Capture the cell that displays the provided text and extract its (X, Y) central coordinate. 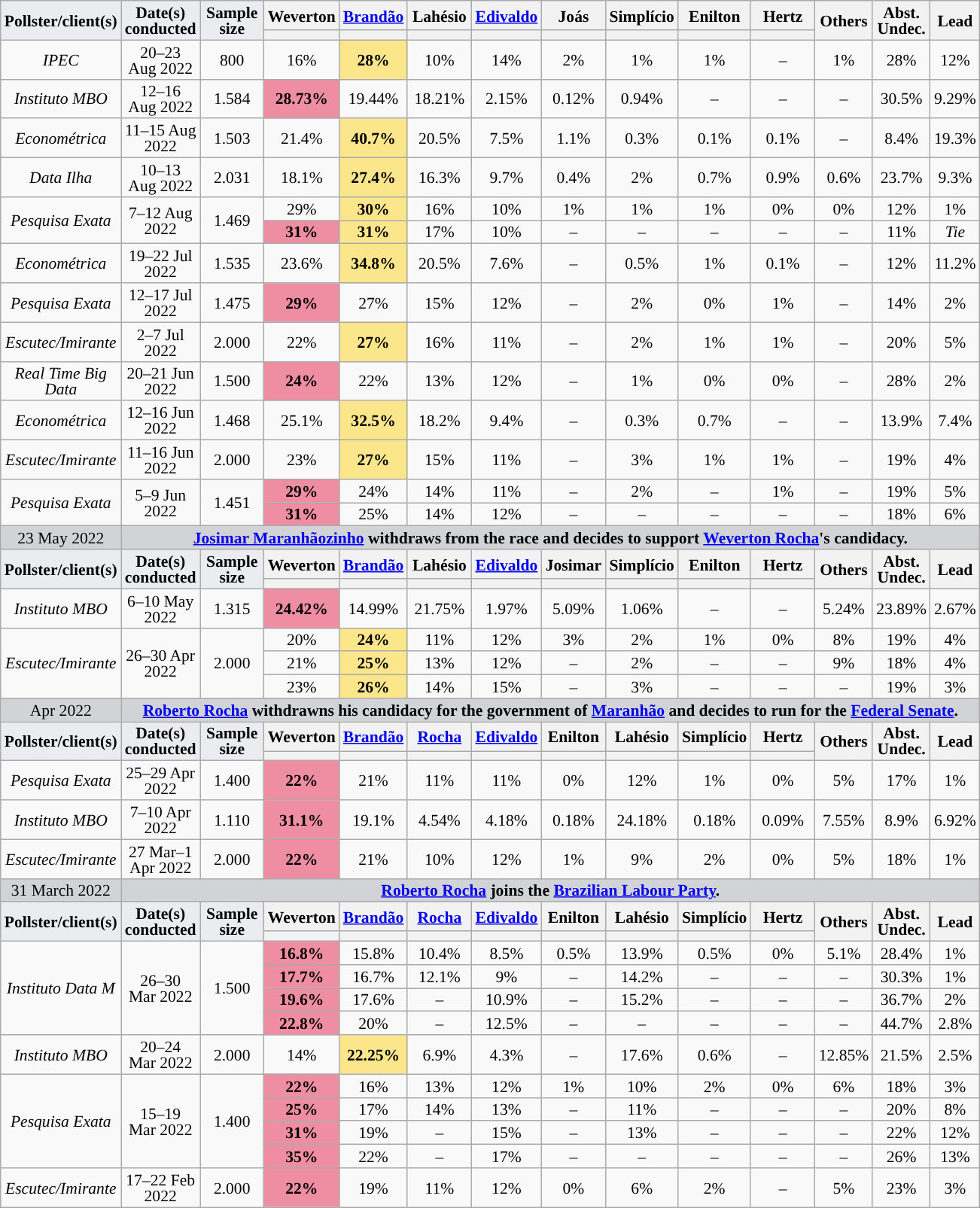
0.9% (783, 178)
Roberto Rocha withdrawns his candidacy for the government of Maranhão and decides to run for the Federal Senate. (551, 710)
35% (302, 1156)
14.99% (373, 608)
17–22 Feb 2022 (161, 1188)
15.2% (641, 1000)
9.7% (506, 178)
12–16 Aug 2022 (161, 99)
20–21 Jun 2022 (161, 381)
24.18% (641, 820)
26–30 Mar 2022 (161, 988)
11–16 Jun 2022 (161, 460)
1.475 (232, 303)
11–15 Aug 2022 (161, 138)
31.1% (302, 820)
1.468 (232, 421)
1.535 (232, 263)
7.4% (955, 421)
4.18% (506, 820)
8.5% (506, 953)
7.5% (506, 138)
28.73% (302, 99)
19.3% (955, 138)
0.09% (783, 820)
1.451 (232, 503)
Roberto Rocha joins the Brazilian Labour Party. (551, 890)
7–10 Apr 2022 (161, 820)
Real Time Big Data (61, 381)
4.54% (440, 820)
2.031 (232, 178)
2.5% (955, 1054)
1.584 (232, 99)
19.1% (373, 820)
25.1% (302, 421)
22.25% (373, 1054)
20–23 Aug 2022 (161, 59)
15.8% (373, 953)
32.5% (373, 421)
Instituto Data M (61, 988)
0.12% (574, 99)
2.67% (955, 608)
23 May 2022 (61, 537)
17.7% (302, 977)
Josimar (574, 564)
20–24 Mar 2022 (161, 1054)
28.4% (902, 953)
23.6% (302, 263)
1.97% (506, 608)
12.5% (506, 1024)
4.3% (506, 1054)
IPEC (61, 59)
18.2% (440, 421)
6.92% (955, 820)
14.2% (641, 977)
8.4% (902, 138)
1.110 (232, 820)
Tie (955, 232)
18.21% (440, 99)
27 Mar–1 Apr 2022 (161, 859)
30.5% (902, 99)
2–7 Jul 2022 (161, 342)
10.4% (440, 953)
2.8% (955, 1024)
0.4% (574, 178)
25–29 Apr 2022 (161, 780)
1.06% (641, 608)
11.2% (955, 263)
30% (373, 209)
21.5% (902, 1054)
6.9% (440, 1054)
12.1% (440, 977)
30.3% (902, 977)
7.6% (506, 263)
18.1% (302, 178)
6–10 May 2022 (161, 608)
Josimar Maranhãozinho withdraws from the race and decides to support Weverton Rocha's candidacy. (551, 537)
1.315 (232, 608)
9.3% (955, 178)
12–17 Jul 2022 (161, 303)
5–9 Jun 2022 (161, 503)
8.9% (902, 820)
5.09% (574, 608)
800 (232, 59)
1.469 (232, 221)
27.4% (373, 178)
44.7% (902, 1024)
19.6% (302, 1000)
7–12 Aug 2022 (161, 221)
21.4% (302, 138)
5.1% (845, 953)
19.44% (373, 99)
15–19 Mar 2022 (161, 1121)
23.7% (902, 178)
Joás (574, 15)
26–30 Apr 2022 (161, 662)
12–16 Jun 2022 (161, 421)
1.503 (232, 138)
1.1% (574, 138)
31 March 2022 (61, 890)
16.3% (440, 178)
Data Ilha (61, 178)
23.89% (902, 608)
16.8% (302, 953)
22.8% (302, 1024)
9.4% (506, 421)
10–13 Aug 2022 (161, 178)
2.15% (506, 99)
12.85% (845, 1054)
0.94% (641, 99)
21.75% (440, 608)
Apr 2022 (61, 710)
5.24% (845, 608)
16.7% (373, 977)
10.9% (506, 1000)
34.8% (373, 263)
36.7% (902, 1000)
19–22 Jul 2022 (161, 263)
7.55% (845, 820)
24.42% (302, 608)
40.7% (373, 138)
9.29% (955, 99)
